Pinpoint the cell where the given text exists, returning its [x, y] midpoint coordinate. 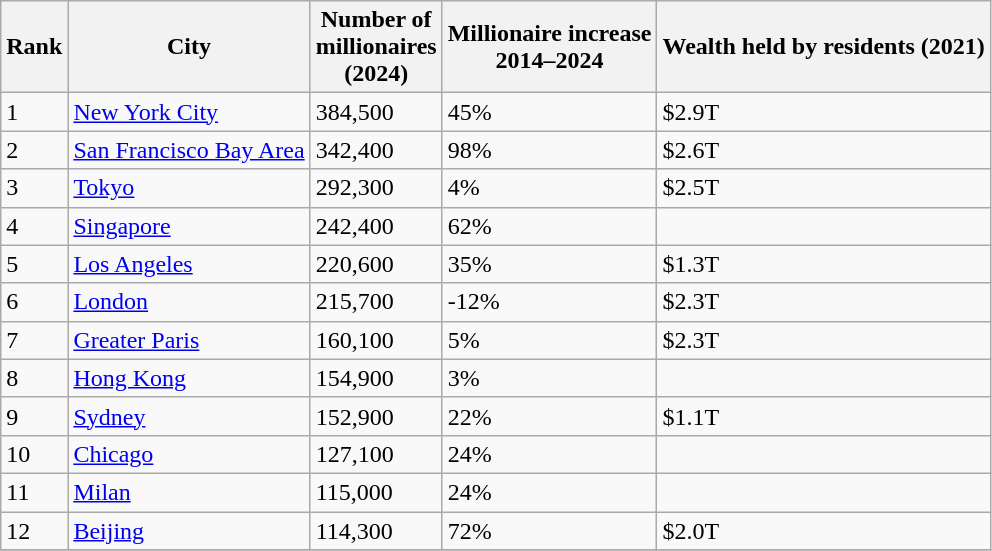
Chicago [189, 454]
4% [550, 188]
35% [550, 264]
342,400 [376, 150]
160,100 [376, 340]
11 [34, 492]
Los Angeles [189, 264]
$2.9T [824, 112]
$1.3T [824, 264]
115,000 [376, 492]
22% [550, 416]
$1.1T [824, 416]
6 [34, 302]
72% [550, 531]
New York City [189, 112]
San Francisco Bay Area [189, 150]
-12% [550, 302]
215,700 [376, 302]
8 [34, 378]
220,600 [376, 264]
62% [550, 226]
Wealth held by residents (2021) [824, 47]
Singapore [189, 226]
Greater Paris [189, 340]
Beijing [189, 531]
London [189, 302]
292,300 [376, 188]
154,900 [376, 378]
127,100 [376, 454]
1 [34, 112]
98% [550, 150]
Number ofmillionaires(2024) [376, 47]
$2.6T [824, 150]
3 [34, 188]
Hong Kong [189, 378]
9 [34, 416]
Milan [189, 492]
10 [34, 454]
242,400 [376, 226]
114,300 [376, 531]
12 [34, 531]
City [189, 47]
5% [550, 340]
7 [34, 340]
45% [550, 112]
4 [34, 226]
2 [34, 150]
Rank [34, 47]
3% [550, 378]
$2.5T [824, 188]
Tokyo [189, 188]
5 [34, 264]
384,500 [376, 112]
Sydney [189, 416]
Millionaire increase 2014–2024 [550, 47]
$2.0T [824, 531]
152,900 [376, 416]
